Extract the [X, Y] coordinate from the center of the cell holding the provided text.  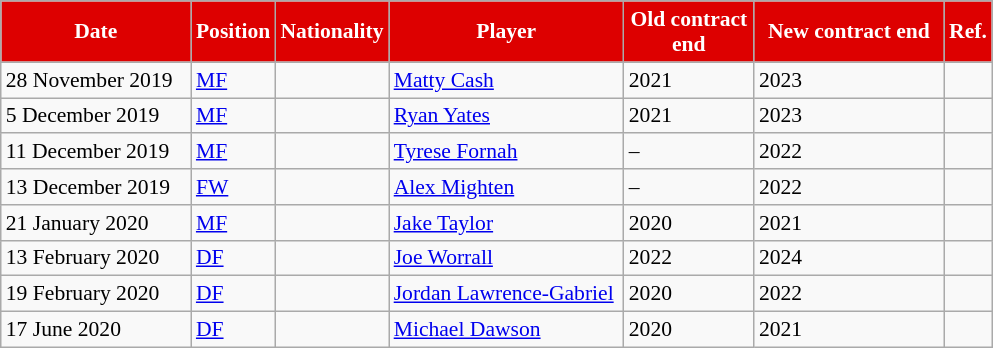
Position [233, 32]
2024 [849, 258]
13 February 2020 [96, 258]
Alex Mighten [506, 187]
Matty Cash [506, 80]
28 November 2019 [96, 80]
Joe Worrall [506, 258]
Date [96, 32]
New contract end [849, 32]
FW [233, 187]
5 December 2019 [96, 116]
17 June 2020 [96, 330]
Old contract end [689, 32]
21 January 2020 [96, 223]
Jordan Lawrence-Gabriel [506, 294]
Ryan Yates [506, 116]
13 December 2019 [96, 187]
Nationality [332, 32]
Jake Taylor [506, 223]
19 February 2020 [96, 294]
11 December 2019 [96, 152]
Player [506, 32]
Michael Dawson [506, 330]
Tyrese Fornah [506, 152]
Ref. [968, 32]
